Determine the [x, y] coordinate at the center of the cell enclosing the given text.  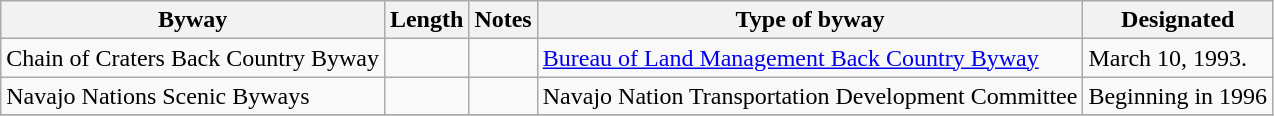
Chain of Craters Back Country Byway [193, 58]
Beginning in 1996 [1178, 96]
Notes [503, 20]
March 10, 1993. [1178, 58]
Length [426, 20]
Byway [193, 20]
Navajo Nation Transportation Development Committee [810, 96]
Type of byway [810, 20]
Bureau of Land Management Back Country Byway [810, 58]
Navajo Nations Scenic Byways [193, 96]
Designated [1178, 20]
